Provide the (x, y) coordinate of the cell's center where the given text is located.  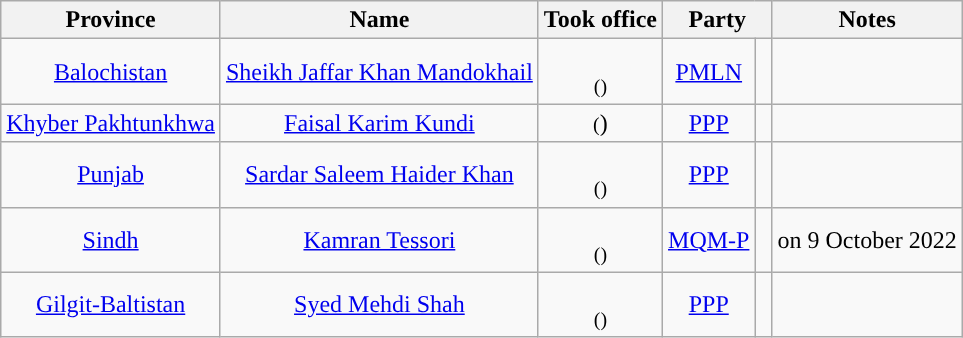
Sheikh Jaffar Khan Mandokhail (379, 72)
MQM-P (709, 240)
Party (718, 20)
PMLN (709, 72)
Sardar Saleem Haider Khan (379, 174)
Sindh (111, 240)
Syed Mehdi Shah (379, 304)
Gilgit-Baltistan (111, 304)
Name (379, 20)
Kamran Tessori (379, 240)
Punjab (111, 174)
Khyber Pakhtunkhwa (111, 123)
Faisal Karim Kundi (379, 123)
Province (111, 20)
on 9 October 2022 (867, 240)
Notes (867, 20)
Took office (600, 20)
Balochistan (111, 72)
